Output the [X, Y] coordinate of the center of the cell containing the given text.  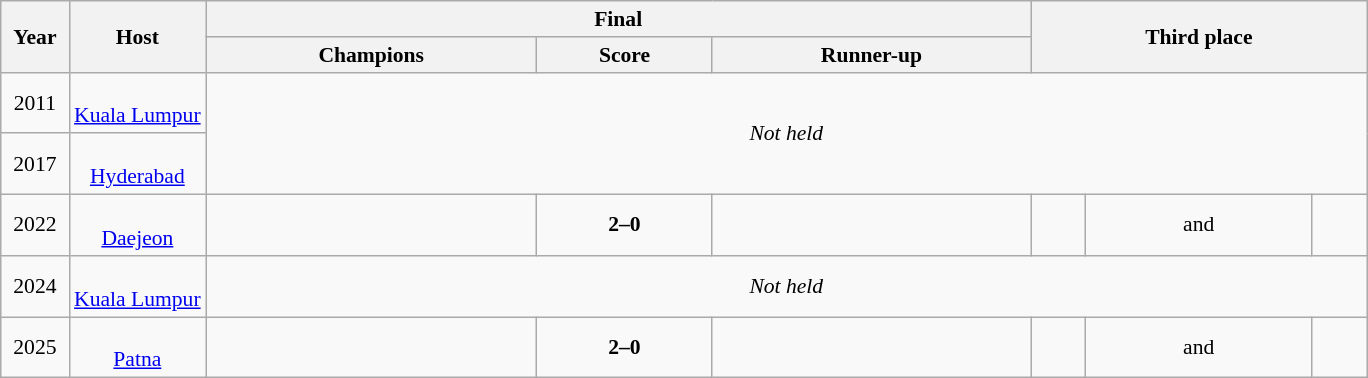
Host [138, 36]
Runner-up [872, 55]
2017 [35, 164]
2011 [35, 102]
Score [624, 55]
2024 [35, 286]
2022 [35, 226]
Champions [372, 55]
2025 [35, 348]
Third place [1199, 36]
Patna [138, 348]
Daejeon [138, 226]
Year [35, 36]
Hyderabad [138, 164]
Final [618, 19]
